Capture the cell that displays the provided text and extract its (X, Y) central coordinate. 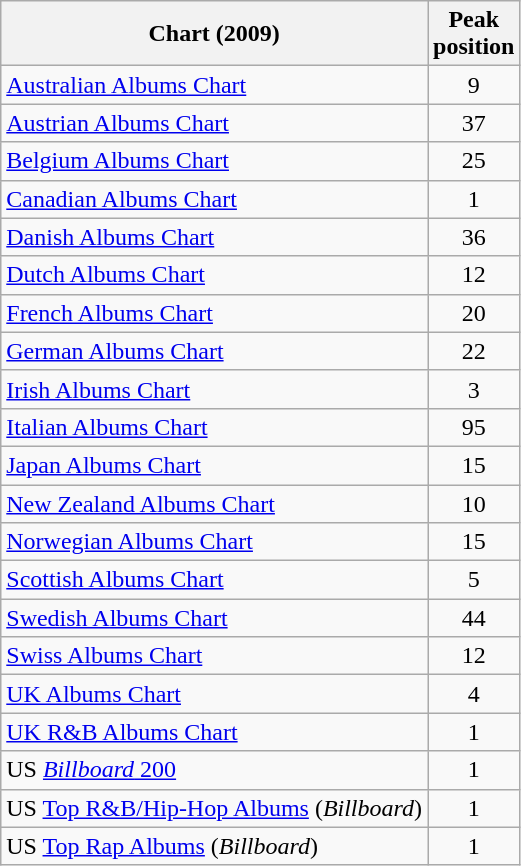
9 (474, 85)
Irish Albums Chart (214, 389)
95 (474, 427)
French Albums Chart (214, 313)
New Zealand Albums Chart (214, 503)
37 (474, 123)
22 (474, 351)
10 (474, 503)
Belgium Albums Chart (214, 161)
US Top R&B/Hip-Hop Albums (Billboard) (214, 808)
Canadian Albums Chart (214, 199)
4 (474, 694)
UK Albums Chart (214, 694)
Swiss Albums Chart (214, 656)
Scottish Albums Chart (214, 580)
UK R&B Albums Chart (214, 732)
20 (474, 313)
US Top Rap Albums (Billboard) (214, 846)
US Billboard 200 (214, 770)
Dutch Albums Chart (214, 275)
German Albums Chart (214, 351)
36 (474, 237)
Japan Albums Chart (214, 465)
5 (474, 580)
25 (474, 161)
Austrian Albums Chart (214, 123)
Italian Albums Chart (214, 427)
44 (474, 618)
Danish Albums Chart (214, 237)
3 (474, 389)
Chart (2009) (214, 34)
Norwegian Albums Chart (214, 542)
Australian Albums Chart (214, 85)
Swedish Albums Chart (214, 618)
Peakposition (474, 34)
